Output the [X, Y] coordinate of the center of the cell containing the given text.  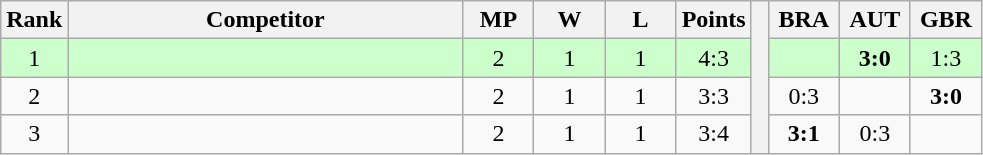
Competitor [266, 20]
3:4 [714, 134]
W [570, 20]
3:1 [804, 134]
Points [714, 20]
Rank [34, 20]
AUT [874, 20]
1:3 [946, 58]
MP [498, 20]
3 [34, 134]
3:3 [714, 96]
L [640, 20]
4:3 [714, 58]
GBR [946, 20]
BRA [804, 20]
